Extract the (x, y) coordinate from the center of the cell holding the provided text.  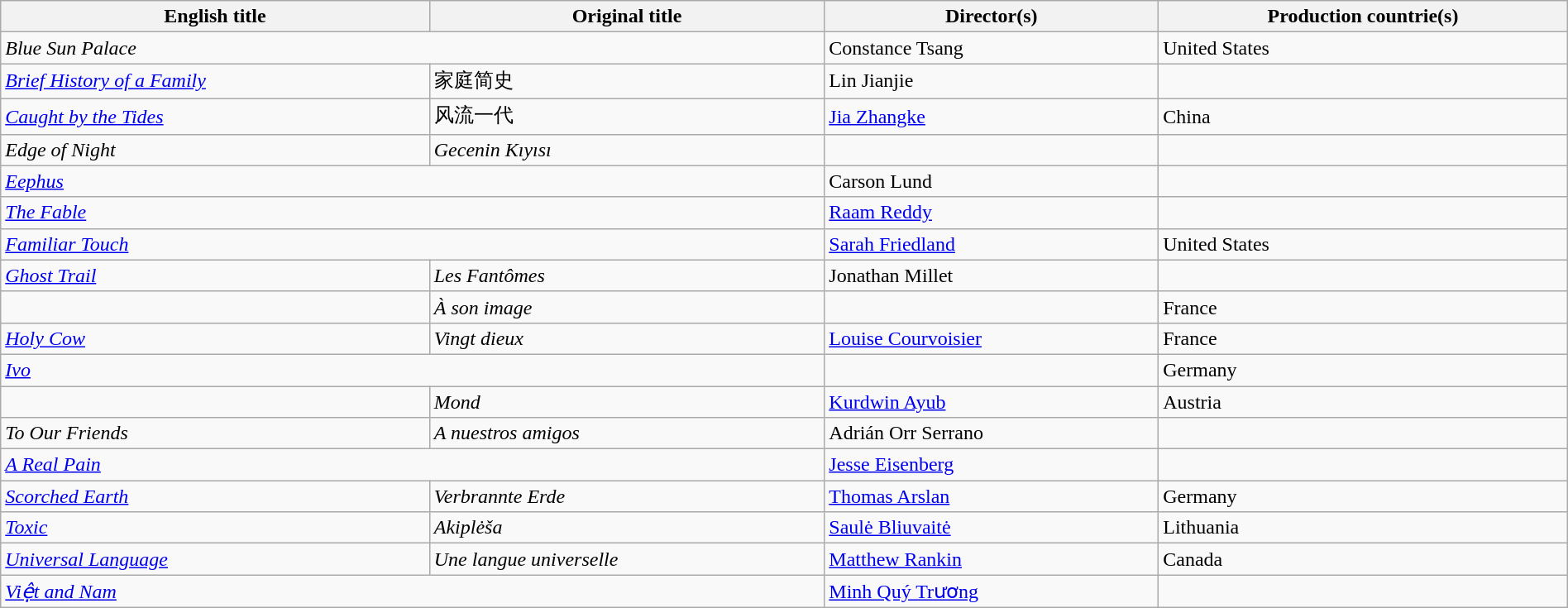
Caught by the Tides (215, 116)
Toxic (215, 528)
Edge of Night (215, 150)
Thomas Arslan (992, 496)
Ghost Trail (215, 275)
Holy Cow (215, 338)
Austria (1363, 401)
The Fable (413, 213)
Une langue universelle (627, 559)
Canada (1363, 559)
Kurdwin Ayub (992, 401)
Scorched Earth (215, 496)
A nuestros amigos (627, 433)
Vingt dieux (627, 338)
Jesse Eisenberg (992, 465)
Việt and Nam (413, 591)
Matthew Rankin (992, 559)
Mond (627, 401)
Louise Courvoisier (992, 338)
Brief History of a Family (215, 81)
Saulė Bliuvaitė (992, 528)
Director(s) (992, 17)
À son image (627, 307)
Les Fantômes (627, 275)
Adrián Orr Serrano (992, 433)
Lithuania (1363, 528)
Minh Quý Trương (992, 591)
Verbrannte Erde (627, 496)
风流一代 (627, 116)
Jonathan Millet (992, 275)
Original title (627, 17)
Jia Zhangke (992, 116)
Blue Sun Palace (413, 48)
家庭简史 (627, 81)
Raam Reddy (992, 213)
A Real Pain (413, 465)
Universal Language (215, 559)
Ivo (413, 370)
Lin Jianjie (992, 81)
Familiar Touch (413, 244)
Carson Lund (992, 181)
To Our Friends (215, 433)
Akiplėša (627, 528)
Gecenin Kıyısı (627, 150)
Production countrie(s) (1363, 17)
Eephus (413, 181)
Sarah Friedland (992, 244)
English title (215, 17)
China (1363, 116)
Constance Tsang (992, 48)
